Find where the given text appears and provide that cell's center as (x, y) coordinate. 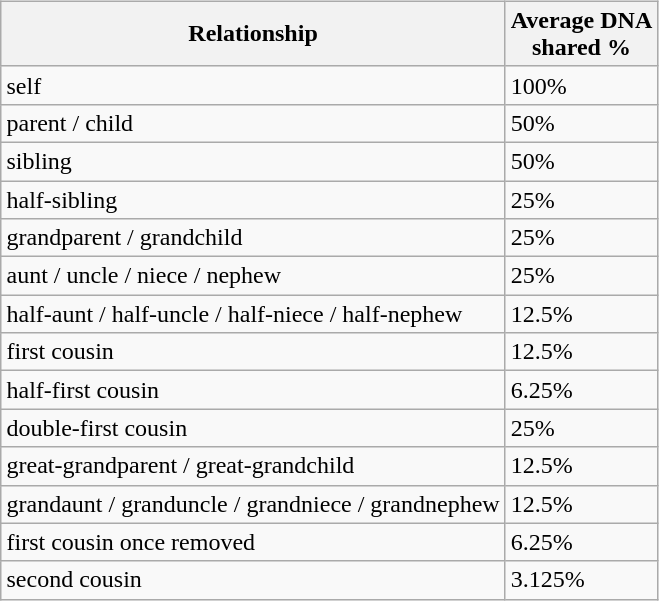
great-grandparent / great-grandchild (253, 466)
half-aunt / half-uncle / half-niece / half-nephew (253, 314)
grandaunt / granduncle / grandniece / grandnephew (253, 504)
parent / child (253, 123)
3.125% (582, 580)
Average DNAshared % (582, 34)
Relationship (253, 34)
aunt / uncle / niece / nephew (253, 276)
second cousin (253, 580)
half-sibling (253, 199)
self (253, 85)
100% (582, 85)
grandparent / grandchild (253, 238)
first cousin once removed (253, 542)
sibling (253, 161)
half-first cousin (253, 390)
double-first cousin (253, 428)
first cousin (253, 352)
